Identify which cell holds the provided text, then report its (X, Y) central coordinate. 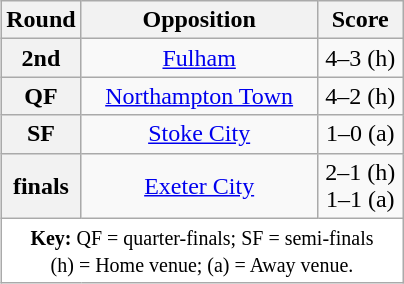
Opposition (199, 20)
Stoke City (199, 134)
Exeter City (199, 186)
QF (41, 96)
Fulham (199, 58)
1–0 (a) (360, 134)
2–1 (h) 1–1 (a) (360, 186)
4–2 (h) (360, 96)
Key: QF = quarter-finals; SF = semi-finals(h) = Home venue; (a) = Away venue. (202, 250)
4–3 (h) (360, 58)
Score (360, 20)
finals (41, 186)
Round (41, 20)
Northampton Town (199, 96)
SF (41, 134)
2nd (41, 58)
